For the text-containing cell, return its midpoint in (X, Y) coordinate format. 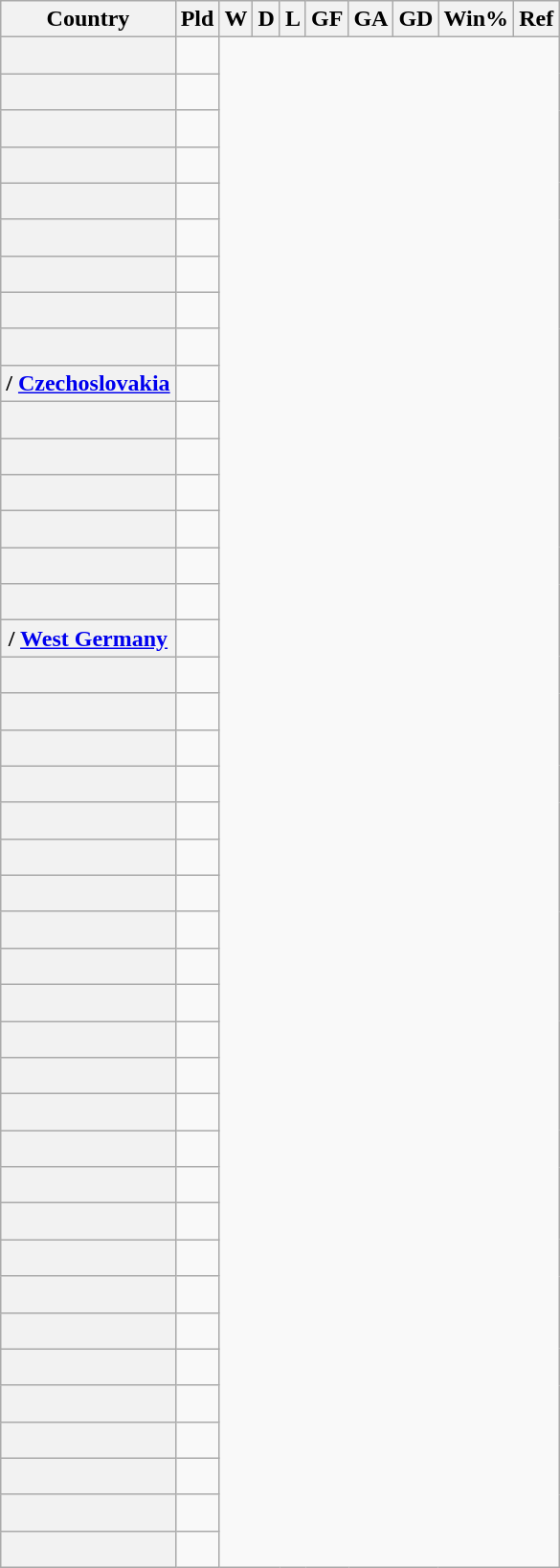
Ref (536, 19)
Country (88, 19)
L (293, 19)
Pld (197, 19)
/ Czechoslovakia (88, 383)
GD (415, 19)
/ West Germany (88, 638)
Win% (477, 19)
W (235, 19)
GF (326, 19)
D (266, 19)
GA (371, 19)
